Detect which cell encompasses the target text, then output its (X, Y) center coordinate. 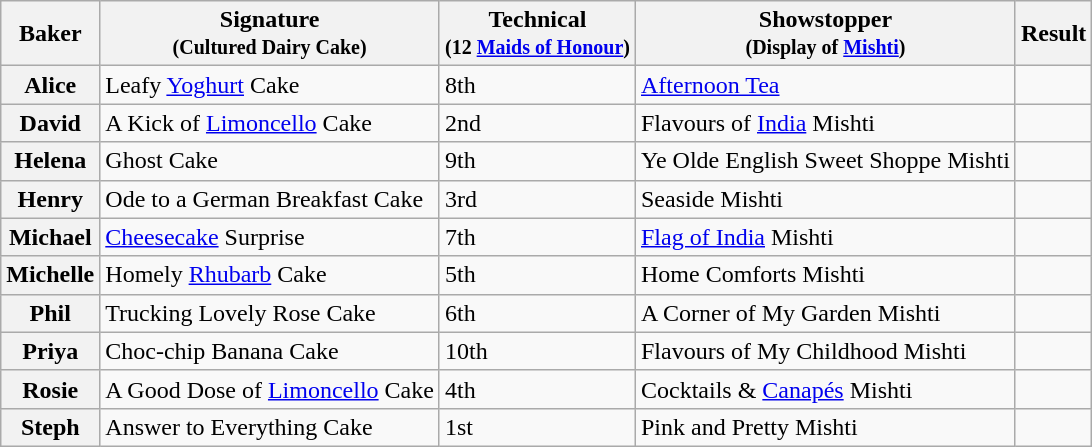
10th (537, 351)
Pink and Pretty Mishti (825, 427)
Technical(12 Maids of Honour) (537, 34)
Cheesecake Surprise (270, 237)
Henry (50, 199)
Home Comforts Mishti (825, 275)
A Kick of Limoncello Cake (270, 123)
3rd (537, 199)
Flavours of My Childhood Mishti (825, 351)
Ye Olde English Sweet Shoppe Mishti (825, 161)
Cocktails & Canapés Mishti (825, 389)
Priya (50, 351)
Helena (50, 161)
Signature(Cultured Dairy Cake) (270, 34)
Alice (50, 85)
Showstopper(Display of Mishti) (825, 34)
Steph (50, 427)
1st (537, 427)
Homely Rhubarb Cake (270, 275)
Baker (50, 34)
David (50, 123)
Michelle (50, 275)
Seaside Mishti (825, 199)
Ode to a German Breakfast Cake (270, 199)
Trucking Lovely Rose Cake (270, 313)
Leafy Yoghurt Cake (270, 85)
4th (537, 389)
9th (537, 161)
A Good Dose of Limoncello Cake (270, 389)
Flavours of India Mishti (825, 123)
8th (537, 85)
Michael (50, 237)
7th (537, 237)
2nd (537, 123)
Phil (50, 313)
5th (537, 275)
Afternoon Tea (825, 85)
Ghost Cake (270, 161)
Rosie (50, 389)
6th (537, 313)
Flag of India Mishti (825, 237)
A Corner of My Garden Mishti (825, 313)
Answer to Everything Cake (270, 427)
Result (1053, 34)
Choc-chip Banana Cake (270, 351)
